Return the [x, y] coordinate for the center point of the cell that contains the specified text.  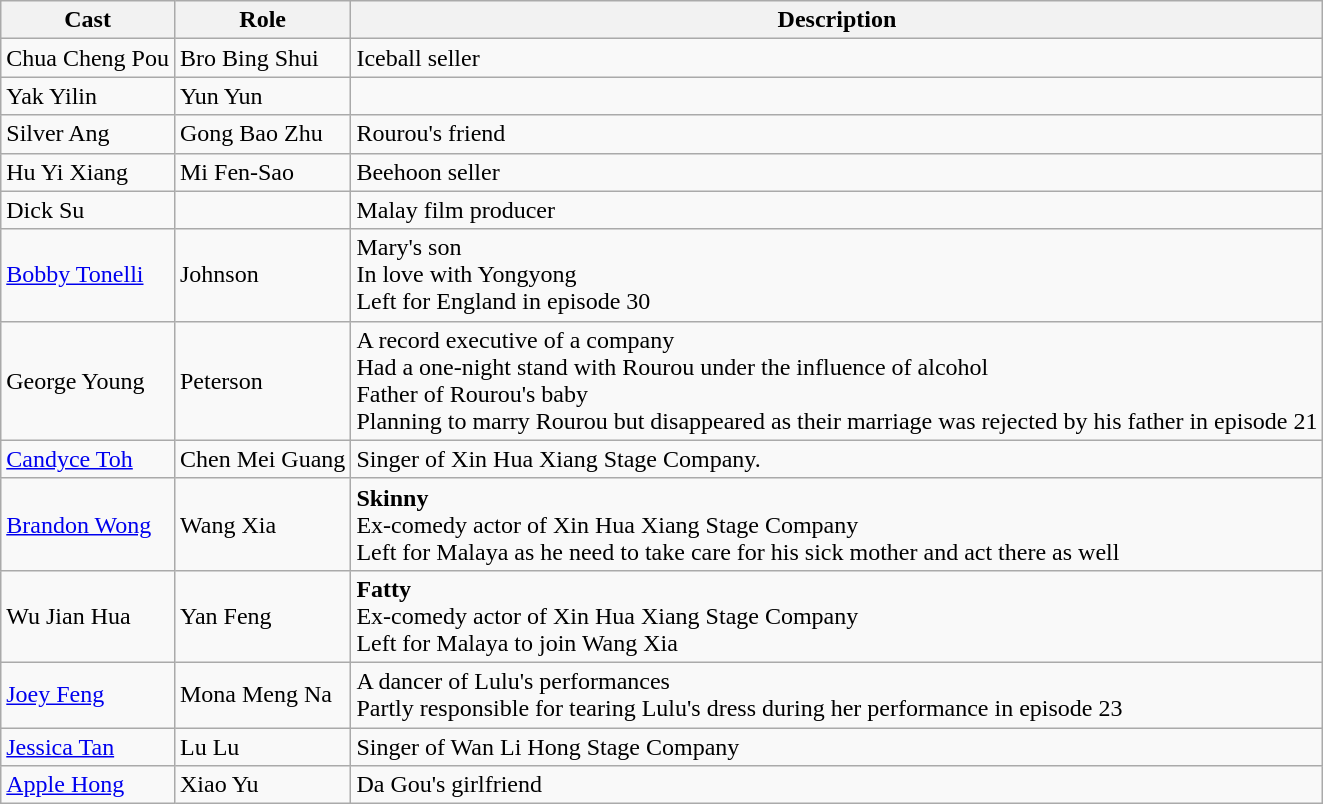
Yan Feng [262, 616]
Singer of Xin Hua Xiang Stage Company. [837, 459]
Beehoon seller [837, 172]
Yak Yilin [88, 96]
George Young [88, 380]
Jessica Tan [88, 747]
Candyce Toh [88, 459]
Brandon Wong [88, 524]
SkinnyEx-comedy actor of Xin Hua Xiang Stage CompanyLeft for Malaya as he need to take care for his sick mother and act there as well [837, 524]
Xiao Yu [262, 785]
Wu Jian Hua [88, 616]
Mona Meng Na [262, 694]
Role [262, 20]
FattyEx-comedy actor of Xin Hua Xiang Stage CompanyLeft for Malaya to join Wang Xia [837, 616]
Malay film producer [837, 210]
Da Gou's girlfriend [837, 785]
A dancer of Lulu's performancesPartly responsible for tearing Lulu's dress during her performance in episode 23 [837, 694]
Silver Ang [88, 134]
Bobby Tonelli [88, 275]
Hu Yi Xiang [88, 172]
Cast [88, 20]
Gong Bao Zhu [262, 134]
Chen Mei Guang [262, 459]
Lu Lu [262, 747]
Johnson [262, 275]
Singer of Wan Li Hong Stage Company [837, 747]
Dick Su [88, 210]
Chua Cheng Pou [88, 58]
Joey Feng [88, 694]
Mary's sonIn love with YongyongLeft for England in episode 30 [837, 275]
Description [837, 20]
Peterson [262, 380]
Yun Yun [262, 96]
Mi Fen-Sao [262, 172]
Wang Xia [262, 524]
Iceball seller [837, 58]
Bro Bing Shui [262, 58]
Rourou's friend [837, 134]
Apple Hong [88, 785]
